Return the [X, Y] coordinate for the center point of the cell that contains the specified text.  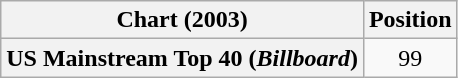
Position [410, 20]
99 [410, 58]
Chart (2003) [182, 20]
US Mainstream Top 40 (Billboard) [182, 58]
